Provide the (X, Y) coordinate of the cell's center where the given text is located.  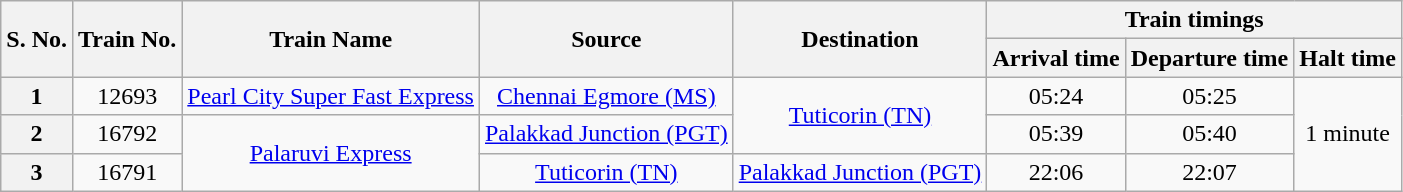
Halt time (1348, 58)
Palaruvi Express (331, 153)
12693 (126, 96)
22:07 (1210, 172)
Destination (860, 39)
05:24 (1056, 96)
2 (37, 134)
Train No. (126, 39)
1 (37, 96)
Train Name (331, 39)
S. No. (37, 39)
Chennai Egmore (MS) (606, 96)
Source (606, 39)
Departure time (1210, 58)
22:06 (1056, 172)
05:25 (1210, 96)
Pearl City Super Fast Express (331, 96)
1 minute (1348, 134)
Arrival time (1056, 58)
05:39 (1056, 134)
Train timings (1194, 20)
3 (37, 172)
16792 (126, 134)
16791 (126, 172)
05:40 (1210, 134)
